Determine the (X, Y) coordinate at the center of the cell enclosing the given text.  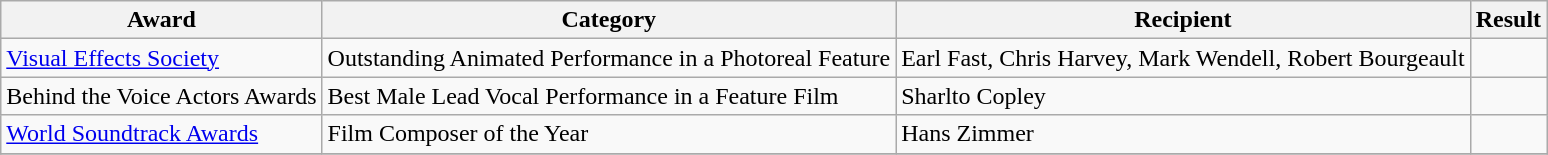
Earl Fast, Chris Harvey, Mark Wendell, Robert Bourgeault (1184, 58)
Visual Effects Society (162, 58)
Outstanding Animated Performance in a Photoreal Feature (609, 58)
Film Composer of the Year (609, 134)
Category (609, 20)
Behind the Voice Actors Awards (162, 96)
Recipient (1184, 20)
World Soundtrack Awards (162, 134)
Hans Zimmer (1184, 134)
Result (1508, 20)
Award (162, 20)
Sharlto Copley (1184, 96)
Best Male Lead Vocal Performance in a Feature Film (609, 96)
